Output the [x, y] coordinate of the center of the cell containing the given text.  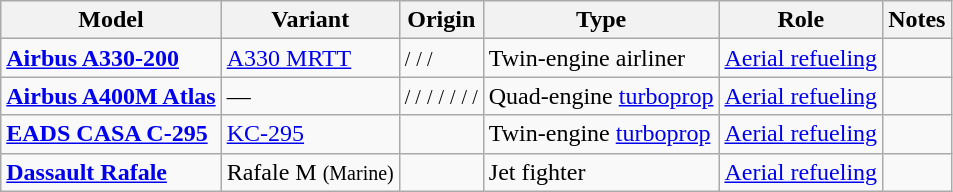
A330 MRTT [310, 58]
KC-295 [310, 134]
— [310, 96]
Quad-engine turboprop [601, 96]
Dassault Rafale [111, 172]
Model [111, 20]
Airbus A330-200 [111, 58]
EADS CASA C-295 [111, 134]
Airbus A400M Atlas [111, 96]
Twin-engine turboprop [601, 134]
Variant [310, 20]
Jet fighter [601, 172]
Origin [441, 20]
/ / / [441, 58]
Notes [917, 20]
Rafale M (Marine) [310, 172]
Role [801, 20]
Twin-engine airliner [601, 58]
Type [601, 20]
/ / / / / / / [441, 96]
